Extract the (X, Y) coordinate from the center of the cell holding the provided text.  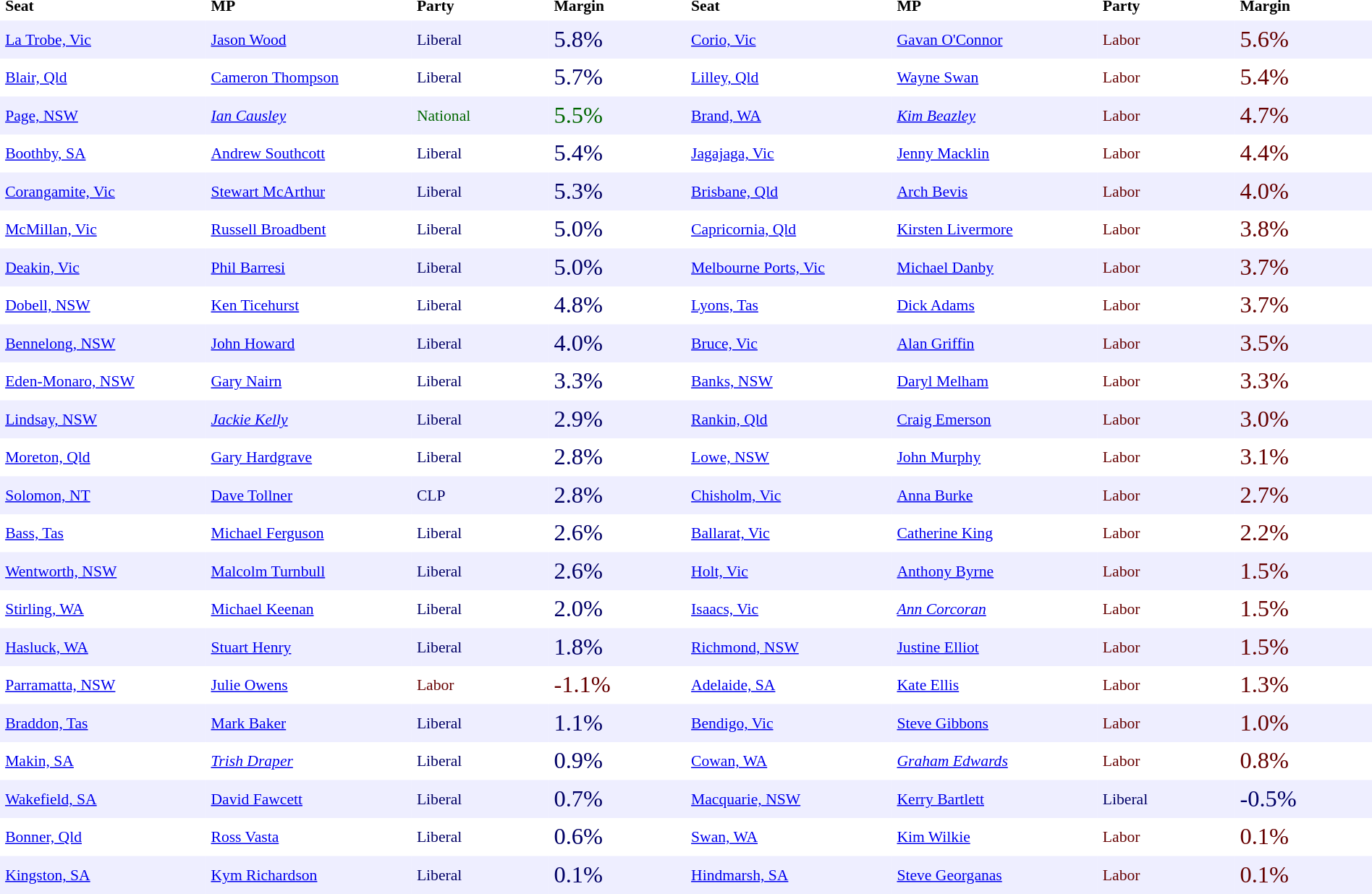
Steve Georganas (994, 875)
5.7% (617, 77)
Page, NSW (103, 116)
Ian Causley (308, 116)
Jagajaga, Vic (789, 153)
0.6% (617, 837)
Capricornia, Qld (789, 229)
Moreton, Qld (103, 457)
CLP (480, 495)
Michael Keenan (308, 609)
Michael Ferguson (308, 533)
Bruce, Vic (789, 343)
Brand, WA (789, 116)
Gary Nairn (308, 381)
Melbourne Ports, Vic (789, 268)
3.1% (1303, 457)
Corangamite, Vic (103, 191)
0.9% (617, 761)
Dave Tollner (308, 495)
Macquarie, NSW (789, 799)
Deakin, Vic (103, 268)
Lilley, Qld (789, 77)
Russell Broadbent (308, 229)
Gavan O'Connor (994, 39)
Braddon, Tas (103, 723)
Catherine King (994, 533)
Anthony Byrne (994, 571)
Eden-Monaro, NSW (103, 381)
Solomon, NT (103, 495)
Kate Ellis (994, 685)
Alan Griffin (994, 343)
Dick Adams (994, 305)
Jackie Kelly (308, 420)
Wayne Swan (994, 77)
Ken Ticehurst (308, 305)
0.7% (617, 799)
Adelaide, SA (789, 685)
Bonner, Qld (103, 837)
Kim Beazley (994, 116)
1.3% (1303, 685)
Bennelong, NSW (103, 343)
Blair, Qld (103, 77)
National (480, 116)
Kim Wilkie (994, 837)
Anna Burke (994, 495)
5.6% (1303, 39)
Stuart Henry (308, 647)
Makin, SA (103, 761)
Kerry Bartlett (994, 799)
Trish Draper (308, 761)
Swan, WA (789, 837)
Jason Wood (308, 39)
1.0% (1303, 723)
Corio, Vic (789, 39)
Dobell, NSW (103, 305)
Stewart McArthur (308, 191)
La Trobe, Vic (103, 39)
Lyons, Tas (789, 305)
Banks, NSW (789, 381)
Kingston, SA (103, 875)
Cowan, WA (789, 761)
Ross Vasta (308, 837)
Kym Richardson (308, 875)
Mark Baker (308, 723)
Bendigo, Vic (789, 723)
Lindsay, NSW (103, 420)
Andrew Southcott (308, 153)
Boothby, SA (103, 153)
McMillan, Vic (103, 229)
Richmond, NSW (789, 647)
Hindmarsh, SA (789, 875)
5.8% (617, 39)
1.1% (617, 723)
David Fawcett (308, 799)
2.9% (617, 420)
Graham Edwards (994, 761)
Justine Elliot (994, 647)
3.8% (1303, 229)
4.7% (1303, 116)
Craig Emerson (994, 420)
Wentworth, NSW (103, 571)
Ann Corcoran (994, 609)
Holt, Vic (789, 571)
2.0% (617, 609)
Isaacs, Vic (789, 609)
Parramatta, NSW (103, 685)
John Howard (308, 343)
2.7% (1303, 495)
Ballarat, Vic (789, 533)
John Murphy (994, 457)
4.8% (617, 305)
5.5% (617, 116)
3.0% (1303, 420)
Michael Danby (994, 268)
Gary Hardgrave (308, 457)
2.2% (1303, 533)
Phil Barresi (308, 268)
-0.5% (1303, 799)
4.4% (1303, 153)
Daryl Melham (994, 381)
5.3% (617, 191)
Steve Gibbons (994, 723)
Stirling, WA (103, 609)
Hasluck, WA (103, 647)
0.8% (1303, 761)
Chisholm, Vic (789, 495)
Malcolm Turnbull (308, 571)
Brisbane, Qld (789, 191)
Rankin, Qld (789, 420)
Kirsten Livermore (994, 229)
1.8% (617, 647)
Julie Owens (308, 685)
Jenny Macklin (994, 153)
Wakefield, SA (103, 799)
3.5% (1303, 343)
Bass, Tas (103, 533)
Cameron Thompson (308, 77)
Arch Bevis (994, 191)
-1.1% (617, 685)
Lowe, NSW (789, 457)
